Provide the (X, Y) coordinate of the cell's center where the given text is located.  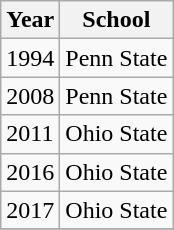
2011 (30, 134)
2008 (30, 96)
2016 (30, 172)
1994 (30, 58)
School (116, 20)
Year (30, 20)
2017 (30, 210)
